Return (X, Y) of the center of cell containing provided text 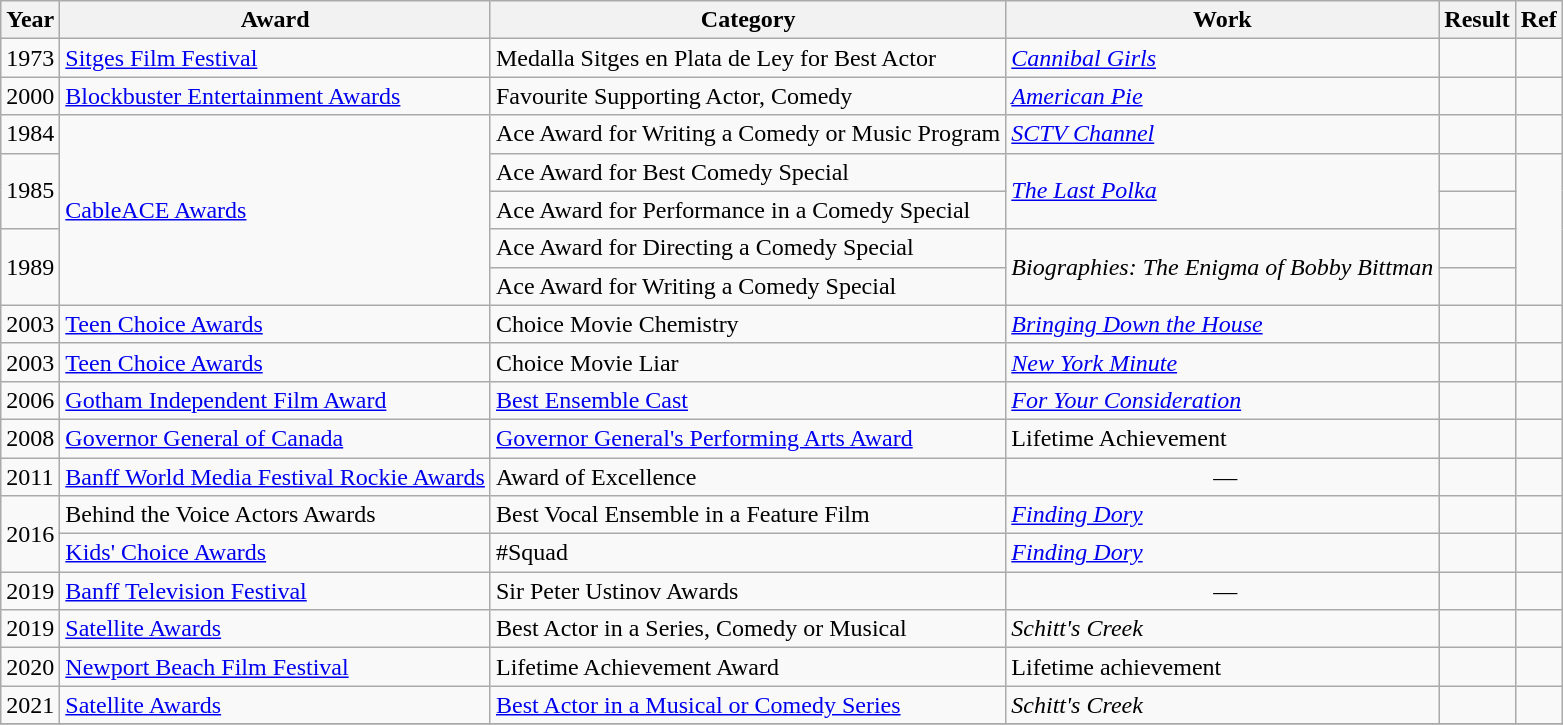
Ace Award for Performance in a Comedy Special (748, 210)
Banff World Media Festival Rockie Awards (276, 477)
The Last Polka (1222, 191)
SCTV Channel (1222, 134)
Best Actor in a Musical or Comedy Series (748, 705)
1973 (30, 58)
For Your Consideration (1222, 400)
Medalla Sitges en Plata de Ley for Best Actor (748, 58)
Ref (1538, 20)
Award of Excellence (748, 477)
Year (30, 20)
Result (1477, 20)
Award (276, 20)
Lifetime Achievement Award (748, 667)
#Squad (748, 553)
2016 (30, 534)
2006 (30, 400)
2008 (30, 438)
CableACE Awards (276, 210)
Bringing Down the House (1222, 324)
New York Minute (1222, 362)
Lifetime achievement (1222, 667)
Ace Award for Directing a Comedy Special (748, 248)
Sitges Film Festival (276, 58)
Favourite Supporting Actor, Comedy (748, 96)
Behind the Voice Actors Awards (276, 515)
Choice Movie Liar (748, 362)
Best Actor in a Series, Comedy or Musical (748, 629)
Ace Award for Writing a Comedy Special (748, 286)
Ace Award for Best Comedy Special (748, 172)
Newport Beach Film Festival (276, 667)
2011 (30, 477)
Ace Award for Writing a Comedy or Music Program (748, 134)
Blockbuster Entertainment Awards (276, 96)
Governor General of Canada (276, 438)
Governor General's Performing Arts Award (748, 438)
Biographies: The Enigma of Bobby Bittman (1222, 267)
Kids' Choice Awards (276, 553)
1984 (30, 134)
Banff Television Festival (276, 591)
1989 (30, 267)
2020 (30, 667)
Cannibal Girls (1222, 58)
Category (748, 20)
Sir Peter Ustinov Awards (748, 591)
2021 (30, 705)
Best Vocal Ensemble in a Feature Film (748, 515)
Gotham Independent Film Award (276, 400)
Best Ensemble Cast (748, 400)
Choice Movie Chemistry (748, 324)
1985 (30, 191)
Work (1222, 20)
American Pie (1222, 96)
2000 (30, 96)
Lifetime Achievement (1222, 438)
